Output the [x, y] coordinate of the center of the cell containing the given text.  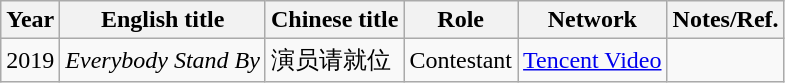
Role [461, 20]
2019 [30, 60]
演员请就位 [334, 60]
Notes/Ref. [726, 20]
Chinese title [334, 20]
Tencent Video [592, 60]
Everybody Stand By [163, 60]
Network [592, 20]
English title [163, 20]
Contestant [461, 60]
Year [30, 20]
